Return (X, Y) of the center of cell containing provided text 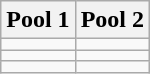
Pool 1 (38, 20)
Pool 2 (112, 20)
